Search for the cell housing the specified text and yield its [X, Y] center coordinate. 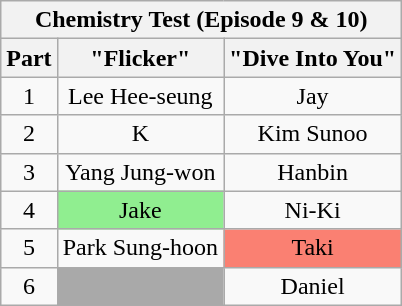
2 [29, 134]
Ni-Ki [313, 210]
Park Sung-hoon [140, 248]
K [140, 134]
1 [29, 96]
"Dive Into You" [313, 58]
Daniel [313, 286]
Yang Jung-won [140, 172]
Hanbin [313, 172]
5 [29, 248]
Part [29, 58]
6 [29, 286]
Jake [140, 210]
3 [29, 172]
Lee Hee-seung [140, 96]
Kim Sunoo [313, 134]
Taki [313, 248]
"Flicker" [140, 58]
Jay [313, 96]
4 [29, 210]
Chemistry Test (Episode 9 & 10) [202, 20]
